Pinpoint the cell where the given text exists, returning its [x, y] midpoint coordinate. 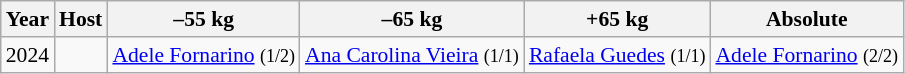
Host [80, 19]
Ana Carolina Vieira (1/1) [412, 55]
–65 kg [412, 19]
Adele Fornarino (1/2) [204, 55]
2024 [28, 55]
Rafaela Guedes (1/1) [618, 55]
+65 kg [618, 19]
–55 kg [204, 19]
Adele Fornarino (2/2) [806, 55]
Absolute [806, 19]
Year [28, 19]
